Locate the cell with the specified text and output its [x, y] center coordinate. 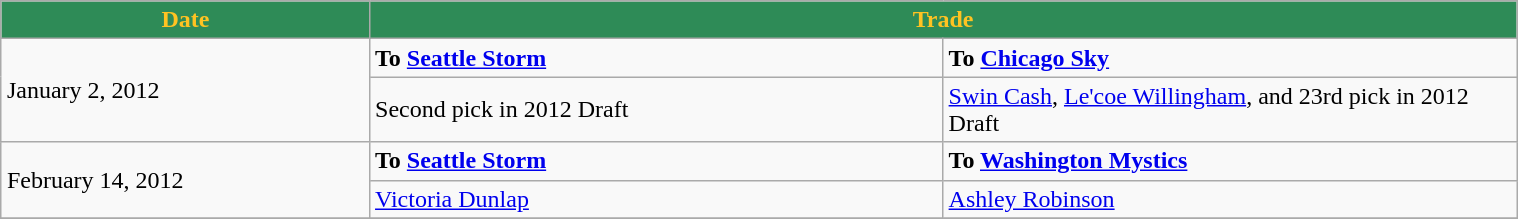
Trade [944, 20]
January 2, 2012 [185, 90]
Ashley Robinson [1230, 199]
Swin Cash, Le'coe Willingham, and 23rd pick in 2012 Draft [1230, 110]
February 14, 2012 [185, 180]
To Washington Mystics [1230, 161]
Date [185, 20]
Victoria Dunlap [657, 199]
To Chicago Sky [1230, 58]
Second pick in 2012 Draft [657, 110]
